Detect which cell encompasses the target text, then output its [x, y] center coordinate. 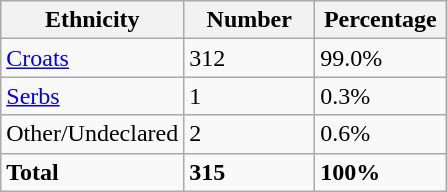
1 [250, 96]
0.6% [380, 134]
2 [250, 134]
Croats [92, 58]
99.0% [380, 58]
315 [250, 172]
0.3% [380, 96]
Serbs [92, 96]
Other/Undeclared [92, 134]
312 [250, 58]
Total [92, 172]
Ethnicity [92, 20]
Number [250, 20]
100% [380, 172]
Percentage [380, 20]
